Provide the (X, Y) coordinate of the cell's center where the given text is located.  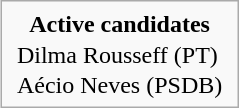
Active candidates (119, 24)
Dilma Rousseff (PT) (119, 56)
Aécio Neves (PSDB) (119, 86)
